Capture the cell that displays the provided text and extract its (X, Y) central coordinate. 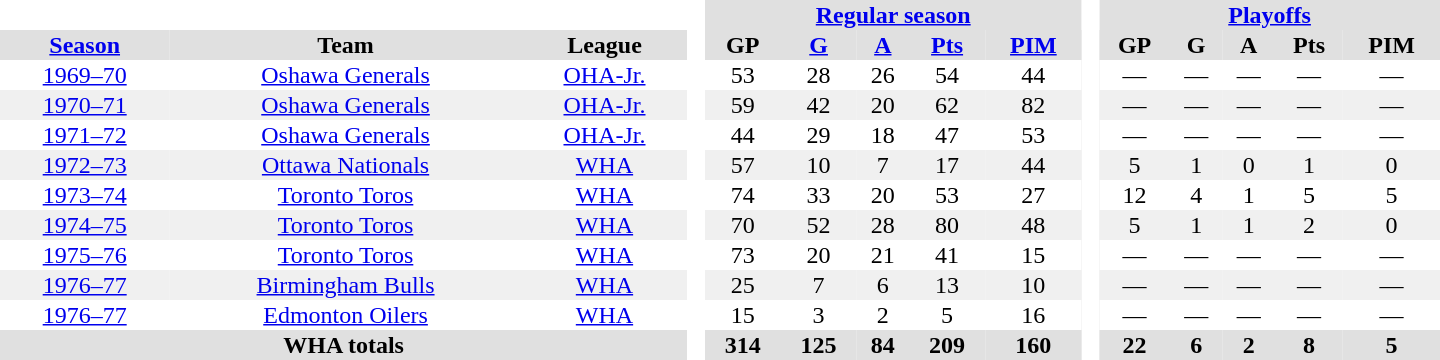
54 (947, 75)
3 (819, 315)
160 (1034, 345)
17 (947, 165)
29 (819, 135)
Season (84, 45)
125 (819, 345)
18 (884, 135)
74 (743, 195)
16 (1034, 315)
73 (743, 255)
League (604, 45)
42 (819, 105)
Team (345, 45)
Regular season (894, 15)
52 (819, 225)
26 (884, 75)
47 (947, 135)
13 (947, 285)
21 (884, 255)
Playoffs (1270, 15)
Birmingham Bulls (345, 285)
25 (743, 285)
12 (1134, 195)
82 (1034, 105)
Edmonton Oilers (345, 315)
33 (819, 195)
1970–71 (84, 105)
1972–73 (84, 165)
Ottawa Nationals (345, 165)
27 (1034, 195)
1975–76 (84, 255)
1974–75 (84, 225)
59 (743, 105)
4 (1196, 195)
1969–70 (84, 75)
70 (743, 225)
62 (947, 105)
80 (947, 225)
57 (743, 165)
48 (1034, 225)
WHA totals (344, 345)
22 (1134, 345)
8 (1309, 345)
41 (947, 255)
209 (947, 345)
84 (884, 345)
1971–72 (84, 135)
314 (743, 345)
1973–74 (84, 195)
